Search for the cell housing the specified text and yield its [X, Y] center coordinate. 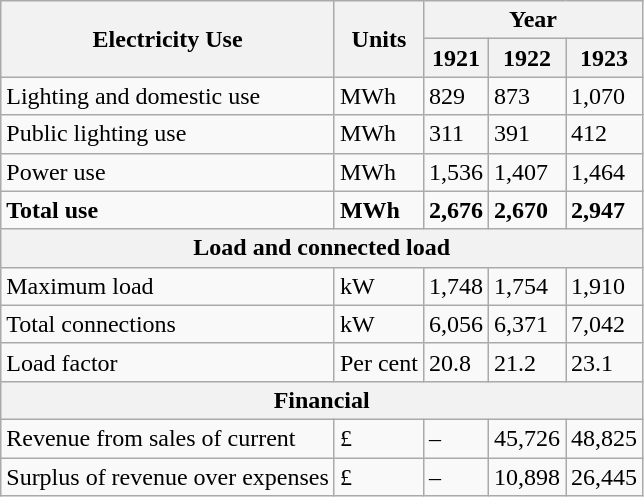
Year [532, 20]
6,371 [526, 324]
Power use [168, 172]
Units [378, 39]
Electricity Use [168, 39]
7,042 [604, 324]
1,910 [604, 286]
Total connections [168, 324]
412 [604, 134]
Public lighting use [168, 134]
Financial [322, 400]
Load and connected load [322, 248]
26,445 [604, 477]
1922 [526, 58]
1,407 [526, 172]
1,070 [604, 96]
Surplus of revenue over expenses [168, 477]
Total use [168, 210]
311 [456, 134]
1,464 [604, 172]
20.8 [456, 362]
10,898 [526, 477]
Per cent [378, 362]
45,726 [526, 438]
48,825 [604, 438]
6,056 [456, 324]
2,947 [604, 210]
Revenue from sales of current [168, 438]
Load factor [168, 362]
1921 [456, 58]
Maximum load [168, 286]
1923 [604, 58]
829 [456, 96]
1,754 [526, 286]
2,670 [526, 210]
1,748 [456, 286]
2,676 [456, 210]
1,536 [456, 172]
391 [526, 134]
873 [526, 96]
21.2 [526, 362]
Lighting and domestic use [168, 96]
23.1 [604, 362]
